From the cell containing the given text, extract its center point as (x, y) coordinate. 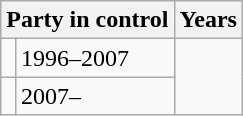
2007– (94, 96)
Years (208, 20)
1996–2007 (94, 58)
Party in control (88, 20)
